Return (x, y) of the center of cell containing provided text 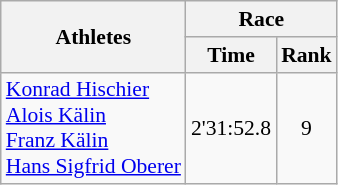
Konrad HischierAlois KälinFranz KälinHans Sigfrid Oberer (94, 128)
9 (306, 128)
2'31:52.8 (231, 128)
Athletes (94, 36)
Race (262, 19)
Time (231, 55)
Rank (306, 55)
